Determine the [x, y] coordinate at the center of the cell enclosing the given text.  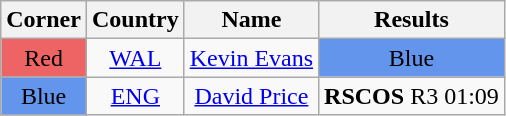
Name [251, 20]
Kevin Evans [251, 58]
David Price [251, 96]
Country [135, 20]
Results [412, 20]
WAL [135, 58]
ENG [135, 96]
Corner [44, 20]
RSCOS R3 01:09 [412, 96]
Red [44, 58]
